Search for the cell housing the specified text and yield its (x, y) center coordinate. 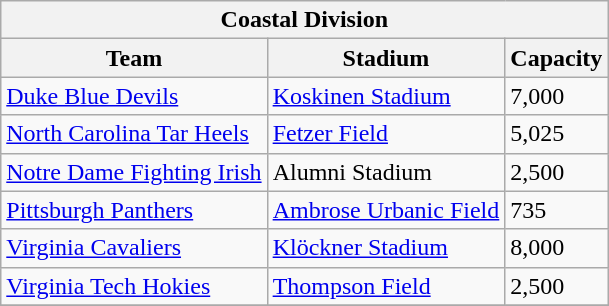
Stadium (386, 58)
5,025 (556, 134)
Alumni Stadium (386, 172)
Pittsburgh Panthers (134, 210)
8,000 (556, 248)
Capacity (556, 58)
Notre Dame Fighting Irish (134, 172)
Duke Blue Devils (134, 96)
7,000 (556, 96)
Koskinen Stadium (386, 96)
Virginia Cavaliers (134, 248)
North Carolina Tar Heels (134, 134)
Ambrose Urbanic Field (386, 210)
Virginia Tech Hokies (134, 286)
Fetzer Field (386, 134)
Team (134, 58)
Klöckner Stadium (386, 248)
735 (556, 210)
Thompson Field (386, 286)
Coastal Division (304, 20)
